Capture the cell that displays the provided text and extract its (x, y) central coordinate. 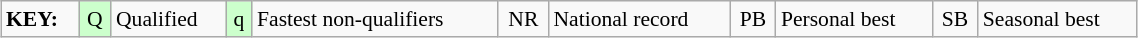
KEY: (40, 19)
Q (95, 19)
PB (753, 19)
Seasonal best (1058, 19)
National record (639, 19)
SB (955, 19)
q (239, 19)
Fastest non-qualifiers (375, 19)
Personal best (854, 19)
NR (523, 19)
Qualified (168, 19)
